Pinpoint the cell where the given text exists, returning its [x, y] midpoint coordinate. 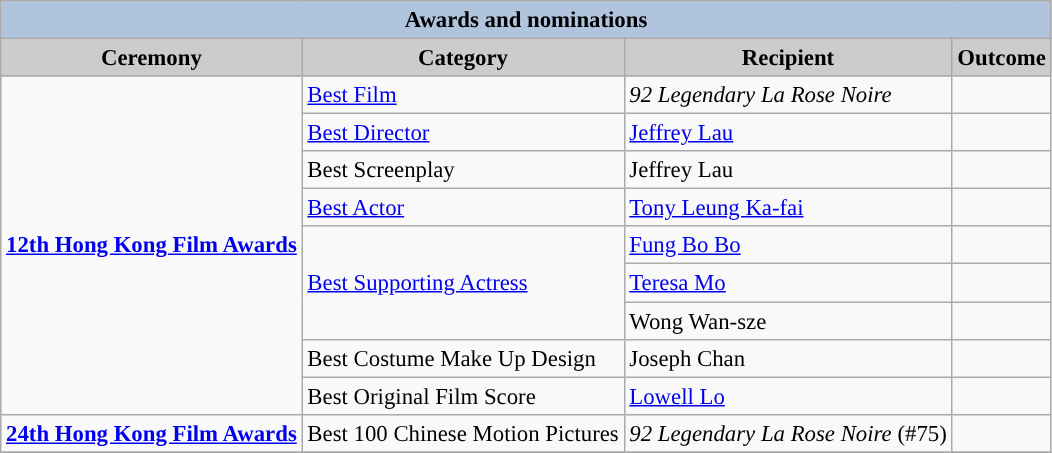
24th Hong Kong Film Awards [152, 433]
Best Supporting Actress [463, 282]
Best Actor [463, 208]
Best Original Film Score [463, 396]
Recipient [788, 58]
Best Costume Make Up Design [463, 358]
Best Film [463, 95]
Tony Leung Ka-fai [788, 208]
Lowell Lo [788, 396]
12th Hong Kong Film Awards [152, 245]
Best Screenplay [463, 170]
Ceremony [152, 58]
Fung Bo Bo [788, 245]
92 Legendary La Rose Noire (#75) [788, 433]
Best Director [463, 133]
Best 100 Chinese Motion Pictures [463, 433]
Awards and nominations [526, 20]
Category [463, 58]
Joseph Chan [788, 358]
Wong Wan-sze [788, 321]
Outcome [1002, 58]
Teresa Mo [788, 283]
92 Legendary La Rose Noire [788, 95]
